From the cell containing the given text, extract its center point as [X, Y] coordinate. 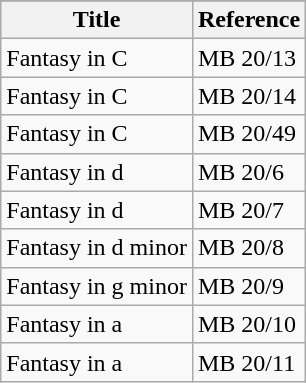
MB 20/9 [248, 286]
Reference [248, 20]
MB 20/10 [248, 324]
Fantasy in d minor [97, 248]
Fantasy in g minor [97, 286]
MB 20/14 [248, 96]
Title [97, 20]
MB 20/49 [248, 134]
MB 20/6 [248, 172]
MB 20/7 [248, 210]
MB 20/11 [248, 362]
MB 20/13 [248, 58]
MB 20/8 [248, 248]
